Search for the cell housing the specified text and yield its (x, y) center coordinate. 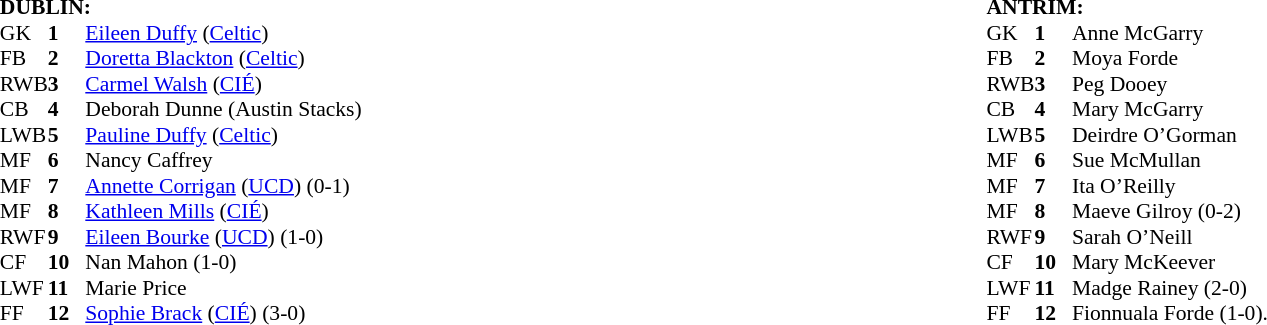
Carmel Walsh (CIÉ) (223, 84)
Annette Corrigan (UCD) (0-1) (223, 186)
Pauline Duffy (Celtic) (223, 135)
Eileen Duffy (Celtic) (223, 33)
Eileen Bourke (UCD) (1-0) (223, 237)
Kathleen Mills (CIÉ) (223, 211)
Nancy Caffrey (223, 161)
Nan Mahon (1-0) (223, 263)
Doretta Blackton (Celtic) (223, 59)
Deborah Dunne (Austin Stacks) (223, 109)
Marie Price (223, 288)
